Identify which cell holds the provided text, then report its (X, Y) central coordinate. 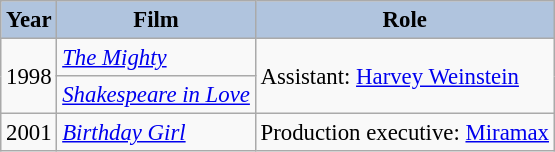
Film (156, 20)
2001 (29, 133)
The Mighty (156, 58)
Birthday Girl (156, 133)
1998 (29, 76)
Shakespeare in Love (156, 95)
Assistant: Harvey Weinstein (404, 76)
Year (29, 20)
Production executive: Miramax (404, 133)
Role (404, 20)
